Determine the [X, Y] coordinate at the center of the cell enclosing the given text.  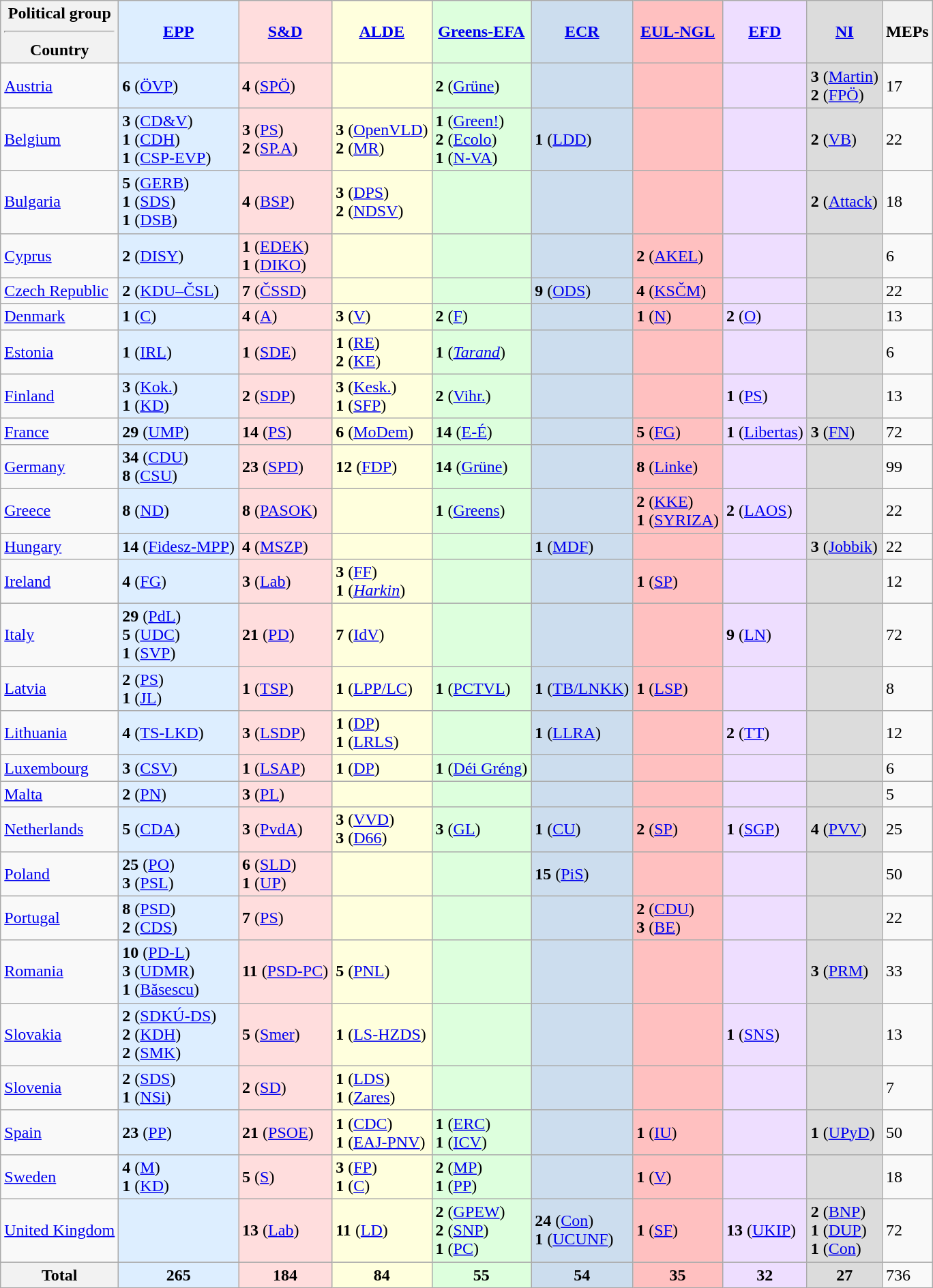
265 [179, 1275]
Greens-EFA [482, 32]
Greece [60, 510]
21 (PSOE) [285, 1132]
5 (S) [285, 1176]
7 (PS) [285, 918]
2 (PN) [179, 794]
7 [908, 1087]
1 (DP) [382, 768]
14 (Fidesz-MPP) [179, 546]
5 (PNL) [382, 971]
1 (SP) [678, 581]
EUL-NGL [678, 32]
6 (SLD)1 (UP) [285, 873]
2 (TT) [765, 733]
1 (LDS)1 (Zares) [382, 1087]
Political groupCountry [60, 32]
1 (SF) [678, 1230]
3 (Kesk.)1 (SFP) [382, 396]
2 (LAOS) [765, 510]
2 (SD) [285, 1087]
3 (GL) [482, 830]
55 [482, 1275]
184 [285, 1275]
3 (PvdA) [285, 830]
6 (MoDem) [382, 431]
France [60, 431]
4 (KSČM) [678, 291]
8 [908, 689]
1 (Déi Gréng) [482, 768]
4 (MSZP) [285, 546]
9 (LN) [765, 635]
EFD [765, 32]
1 (EDEK)1 (DIKO) [285, 255]
33 [908, 971]
3 (PL) [285, 794]
2 (Grüne) [482, 86]
4 (BSP) [285, 202]
2 (CDU)3 (BE) [678, 918]
Slovakia [60, 1034]
Bulgaria [60, 202]
14 (E-É) [482, 431]
736 [908, 1275]
Luxembourg [60, 768]
2 (Attack) [844, 202]
2 (AKEL) [678, 255]
4 (FG) [179, 581]
9 (ODS) [582, 291]
12 (FDP) [382, 467]
1 (SDE) [285, 352]
1 (SGP) [765, 830]
4 (M)1 (KD) [179, 1176]
Estonia [60, 352]
1 (RE) 2 (KE) [382, 352]
1 (LPP/LC) [382, 689]
3 (VVD)3 (D66) [382, 830]
1 (Green!)2 (Ecolo)1 (N-VA) [482, 139]
Poland [60, 873]
7 (IdV) [382, 635]
23 (PP) [179, 1132]
Sweden [60, 1176]
NI [844, 32]
3 (DPS) 2 (NDSV) [382, 202]
27 [844, 1275]
2 (VB) [844, 139]
5 (FG) [678, 431]
Romania [60, 971]
3 (Kok.)1 (KD) [179, 396]
10 (PD-L)3 (UDMR)1 (Băsescu) [179, 971]
1 (LSAP) [285, 768]
8 (ND) [179, 510]
Total [60, 1275]
3 (LSDP) [285, 733]
Austria [60, 86]
Belgium [60, 139]
6 (ÖVP) [179, 86]
15 (PiS) [582, 873]
3 (OpenVLD)2 (MR) [382, 139]
2 (GPEW) 2 (SNP) 1 (PC) [482, 1230]
2 (MP)1 (PP) [482, 1176]
2 (DISY) [179, 255]
Cyprus [60, 255]
23 (SPD) [285, 467]
11 (PSD-PC) [285, 971]
3 (Lab) [285, 581]
99 [908, 467]
3 (CSV) [179, 768]
3 (PRM) [844, 971]
ECR [582, 32]
32 [765, 1275]
MEPs [908, 32]
24 (Con) 1 (UCUNF) [582, 1230]
13 (Lab) [285, 1230]
5 [908, 794]
1 (PCTVL) [482, 689]
1 (Greens) [482, 510]
1 (LSP) [678, 689]
2 (SDS)1 (NSi) [179, 1087]
3 (PS)2 (SP.A) [285, 139]
1 (CDC) 1 (EAJ-PNV) [382, 1132]
1 (DP)1 (LRLS) [382, 733]
1 (CU) [582, 830]
1 (TSP) [285, 689]
Czech Republic [60, 291]
1 (Tarand) [482, 352]
1 (UPyD) [844, 1132]
1 (IRL) [179, 352]
Denmark [60, 317]
1 (ERC) 1 (ICV) [482, 1132]
14 (PS) [285, 431]
4 (TS-LKD) [179, 733]
3 (FP)1 (C) [382, 1176]
1 (LDD) [582, 139]
Slovenia [60, 1087]
11 (LD) [382, 1230]
Spain [60, 1132]
5 (GERB)1 (SDS)1 (DSB) [179, 202]
1 (N) [678, 317]
3 (FN) [844, 431]
34 (CDU)8 (CSU) [179, 467]
7 (ČSSD) [285, 291]
2 (KKE)1 (SYRIZA) [678, 510]
Lithuania [60, 733]
4 (A) [285, 317]
1 (IU) [678, 1132]
2 (O) [765, 317]
84 [382, 1275]
1 (LLRA) [582, 733]
Finland [60, 396]
1 (Libertas) [765, 431]
1 (MDF) [582, 546]
3 (Jobbik) [844, 546]
1 (TB/LNKK) [582, 689]
5 (CDA) [179, 830]
5 (Smer) [285, 1034]
1 (V) [678, 1176]
8 (PASOK) [285, 510]
Latvia [60, 689]
United Kingdom [60, 1230]
Portugal [60, 918]
17 [908, 86]
2 (SDP) [285, 396]
Hungary [60, 546]
2 (KDU–ČSL) [179, 291]
29 (UMP) [179, 431]
ALDE [382, 32]
8 (Linke) [678, 467]
25 [908, 830]
3 (CD&V)1 (CDH)1 (CSP-EVP) [179, 139]
Italy [60, 635]
S&D [285, 32]
2 (F) [482, 317]
Germany [60, 467]
3 (FF)1 (Harkin) [382, 581]
29 (PdL) 5 (UDC) 1 (SVP) [179, 635]
3 (V) [382, 317]
1 (PS) [765, 396]
Ireland [60, 581]
35 [678, 1275]
8 (PSD)2 (CDS) [179, 918]
1 (C) [179, 317]
1 (LS-HZDS) [382, 1034]
2 (SP) [678, 830]
2 (Vihr.) [482, 396]
4 (SPÖ) [285, 86]
3 (Martin)2 (FPÖ) [844, 86]
Netherlands [60, 830]
2 (BNP)1 (DUP)1 (Con) [844, 1230]
Malta [60, 794]
13 (UKIP) [765, 1230]
2 (SDKÚ-DS)2 (KDH)2 (SMK) [179, 1034]
2 (PS)1 (JL) [179, 689]
14 (Grüne) [482, 467]
21 (PD) [285, 635]
EPP [179, 32]
1 (SNS) [765, 1034]
54 [582, 1275]
25 (PO)3 (PSL) [179, 873]
4 (PVV) [844, 830]
